Determine the (x, y) coordinate at the center of the cell enclosing the given text.  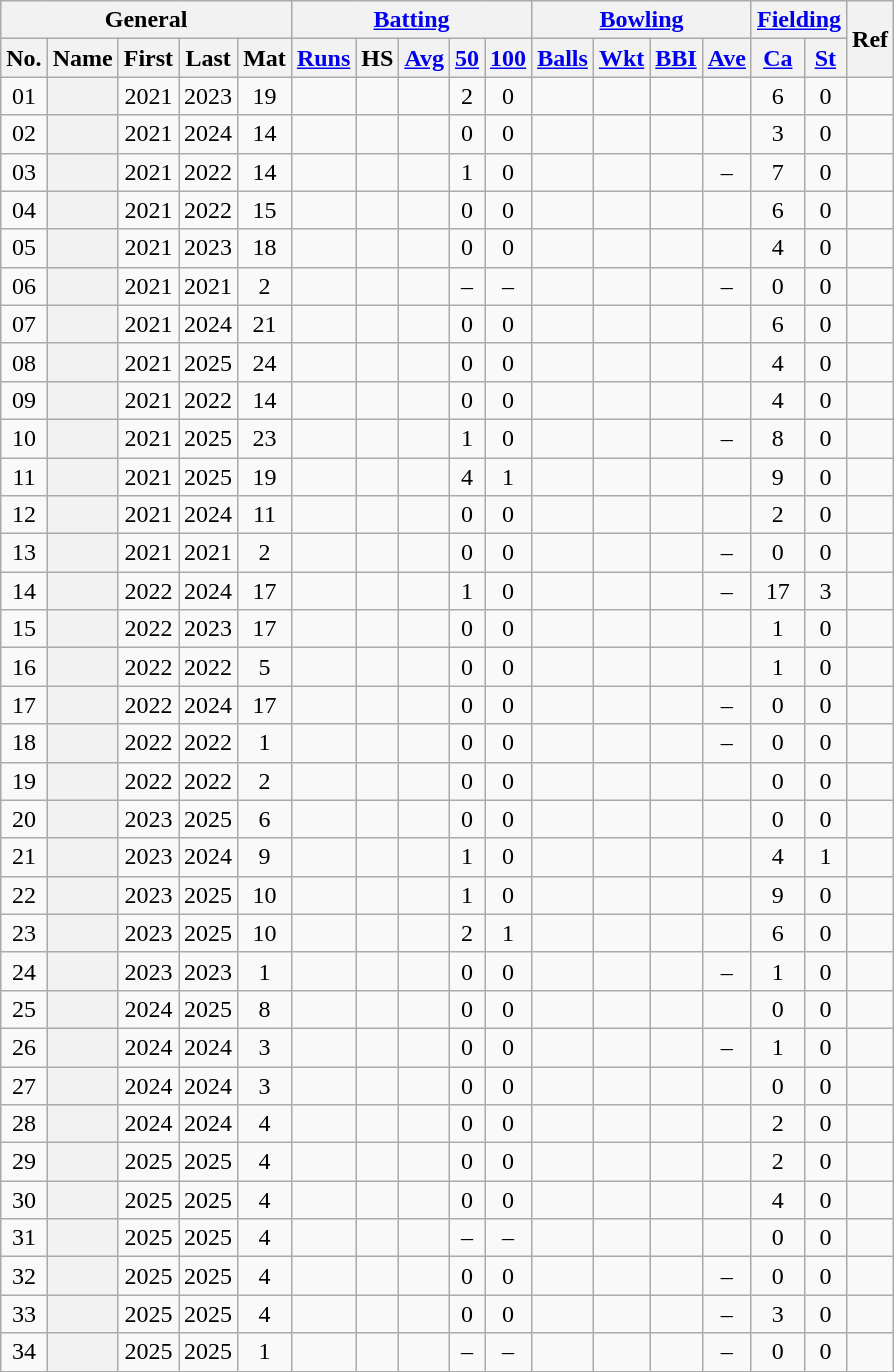
Mat (265, 58)
30 (24, 1200)
Ref (870, 39)
Name (82, 58)
Avg (424, 58)
Fielding (798, 20)
Ca (778, 58)
7 (778, 172)
100 (508, 58)
01 (24, 96)
HS (378, 58)
33 (24, 1314)
07 (24, 324)
Balls (563, 58)
04 (24, 210)
5 (265, 667)
13 (24, 553)
27 (24, 1085)
28 (24, 1124)
26 (24, 1047)
32 (24, 1276)
31 (24, 1238)
St (825, 58)
16 (24, 667)
50 (466, 58)
05 (24, 248)
Last (208, 58)
08 (24, 362)
12 (24, 515)
Batting (411, 20)
22 (24, 895)
06 (24, 286)
Wkt (621, 58)
09 (24, 400)
34 (24, 1352)
03 (24, 172)
Runs (323, 58)
Ave (726, 58)
25 (24, 1009)
General (146, 20)
02 (24, 134)
29 (24, 1162)
First (148, 58)
No. (24, 58)
20 (24, 819)
BBI (676, 58)
Bowling (642, 20)
